Pinpoint the cell where the given text exists, returning its (X, Y) midpoint coordinate. 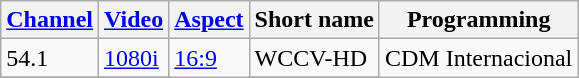
16:9 (209, 58)
WCCV-HD (314, 58)
Aspect (209, 20)
Video (134, 20)
Channel (50, 20)
Short name (314, 20)
54.1 (50, 58)
Programming (478, 20)
CDM Internacional (478, 58)
1080i (134, 58)
